Provide the [X, Y] coordinate of the cell's center where the given text is located.  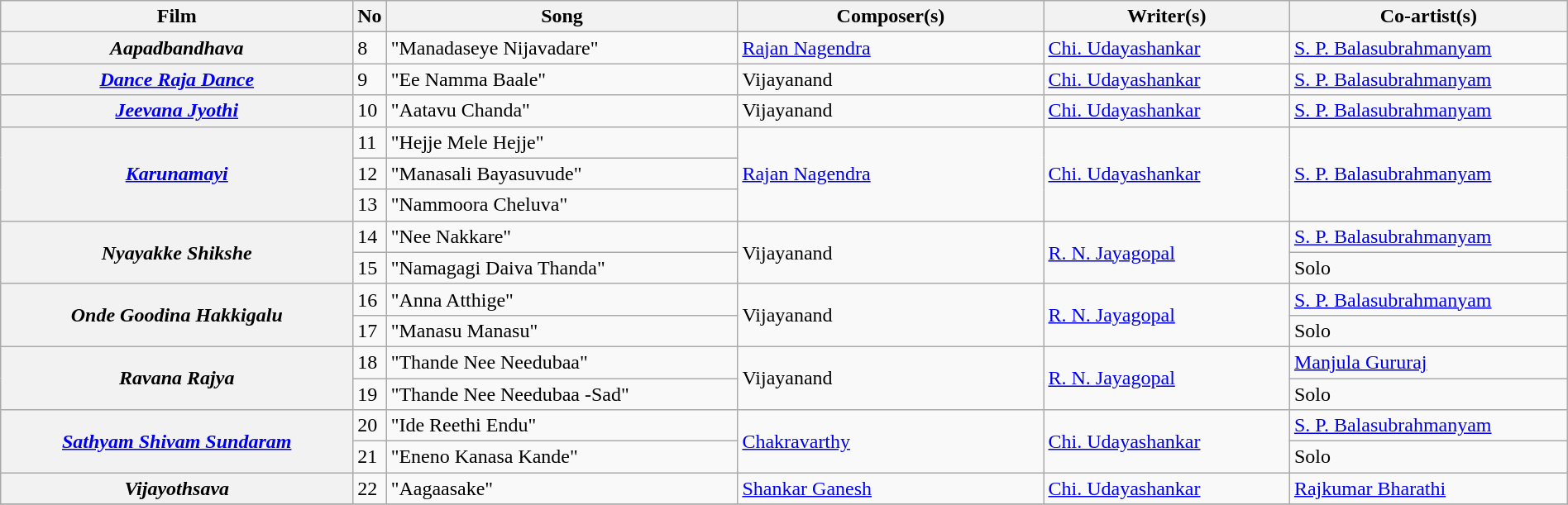
Shankar Ganesh [891, 488]
14 [370, 236]
Manjula Gururaj [1428, 362]
"Nee Nakkare" [562, 236]
Writer(s) [1166, 17]
21 [370, 457]
Dance Raja Dance [177, 79]
12 [370, 174]
13 [370, 205]
20 [370, 426]
Jeevana Jyothi [177, 111]
Chakravarthy [891, 441]
Vijayothsava [177, 488]
"Aagaasake" [562, 488]
18 [370, 362]
22 [370, 488]
No [370, 17]
15 [370, 268]
Nyayakke Shikshe [177, 252]
"Eneno Kanasa Kande" [562, 457]
"Manadaseye Nijavadare" [562, 48]
Karunamayi [177, 174]
Ravana Rajya [177, 378]
"Nammoora Cheluva" [562, 205]
Song [562, 17]
11 [370, 142]
"Thande Nee Needubaa" [562, 362]
Co-artist(s) [1428, 17]
"Aatavu Chanda" [562, 111]
"Anna Atthige" [562, 299]
Onde Goodina Hakkigalu [177, 315]
Rajkumar Bharathi [1428, 488]
"Manasu Manasu" [562, 331]
17 [370, 331]
Aapadbandhava [177, 48]
19 [370, 394]
"Manasali Bayasuvude" [562, 174]
Composer(s) [891, 17]
16 [370, 299]
"Hejje Mele Hejje" [562, 142]
Sathyam Shivam Sundaram [177, 441]
"Namagagi Daiva Thanda" [562, 268]
10 [370, 111]
"Ee Namma Baale" [562, 79]
"Ide Reethi Endu" [562, 426]
"Thande Nee Needubaa -Sad" [562, 394]
Film [177, 17]
9 [370, 79]
8 [370, 48]
